Scan for the cell matching the given text and deliver its [x, y] coordinate at center. 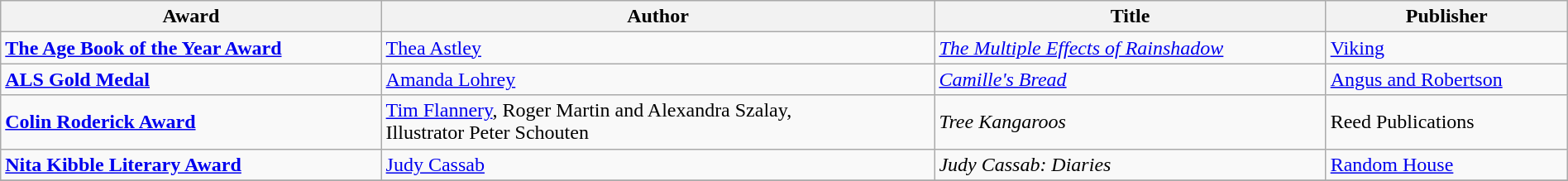
Tim Flannery, Roger Martin and Alexandra Szalay,Illustrator Peter Schouten [658, 122]
Thea Astley [658, 48]
Reed Publications [1446, 122]
Camille's Bread [1130, 79]
Angus and Robertson [1446, 79]
Title [1130, 17]
Award [191, 17]
Tree Kangaroos [1130, 122]
The Multiple Effects of Rainshadow [1130, 48]
Amanda Lohrey [658, 79]
Viking [1446, 48]
Publisher [1446, 17]
Colin Roderick Award [191, 122]
Judy Cassab [658, 164]
The Age Book of the Year Award [191, 48]
Judy Cassab: Diaries [1130, 164]
Random House [1446, 164]
Nita Kibble Literary Award [191, 164]
ALS Gold Medal [191, 79]
Author [658, 17]
